Determine the (x, y) coordinate at the center of the cell enclosing the given text.  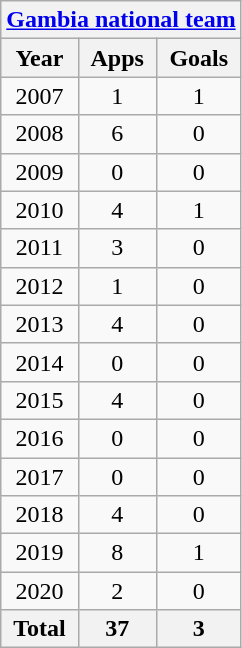
2011 (40, 248)
2017 (40, 477)
2008 (40, 134)
2016 (40, 438)
2009 (40, 172)
Apps (117, 58)
37 (117, 629)
6 (117, 134)
Year (40, 58)
2020 (40, 591)
Gambia national team (121, 20)
2014 (40, 362)
2 (117, 591)
2012 (40, 286)
8 (117, 553)
2007 (40, 96)
2010 (40, 210)
2013 (40, 324)
2018 (40, 515)
2015 (40, 400)
Goals (198, 58)
Total (40, 629)
2019 (40, 553)
